From the cell containing the given text, extract its center point as (X, Y) coordinate. 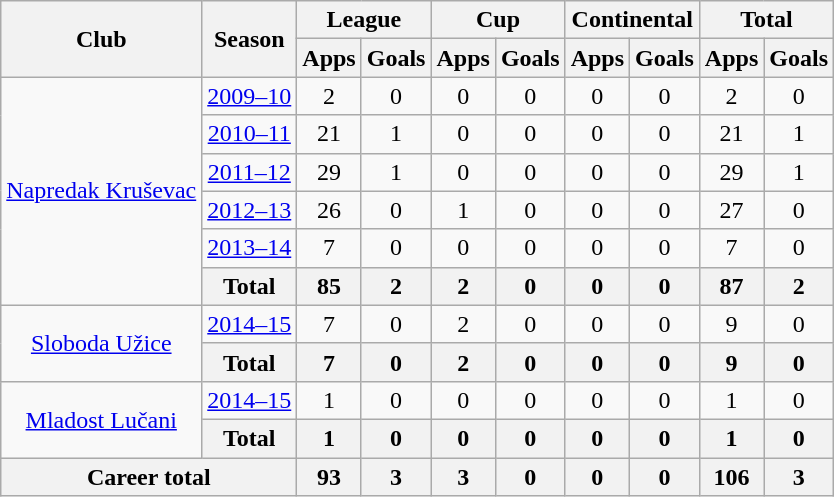
2009–10 (250, 96)
27 (731, 210)
Continental (632, 20)
2013–14 (250, 248)
26 (329, 210)
85 (329, 286)
93 (329, 477)
2010–11 (250, 134)
League (364, 20)
Season (250, 39)
2012–13 (250, 210)
Career total (149, 477)
106 (731, 477)
Cup (498, 20)
2011–12 (250, 172)
Club (102, 39)
87 (731, 286)
Napredak Kruševac (102, 191)
Sloboda Užice (102, 343)
Mladost Lučani (102, 419)
